Return the (x, y) coordinate for the center point of the cell that contains the specified text.  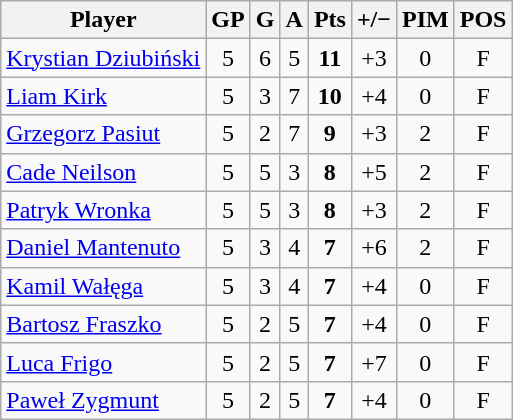
Paweł Zygmunt (104, 400)
+/− (374, 20)
POS (483, 20)
Grzegorz Pasiut (104, 134)
+6 (374, 248)
Krystian Dziubiński (104, 58)
Daniel Mantenuto (104, 248)
10 (330, 96)
6 (265, 58)
G (265, 20)
+7 (374, 362)
Player (104, 20)
A (294, 20)
Luca Frigo (104, 362)
Patryk Wronka (104, 210)
Liam Kirk (104, 96)
+5 (374, 172)
GP (228, 20)
Kamil Wałęga (104, 286)
9 (330, 134)
Cade Neilson (104, 172)
Bartosz Fraszko (104, 324)
PIM (425, 20)
11 (330, 58)
Pts (330, 20)
